Locate the cell with the specified text and output its [x, y] center coordinate. 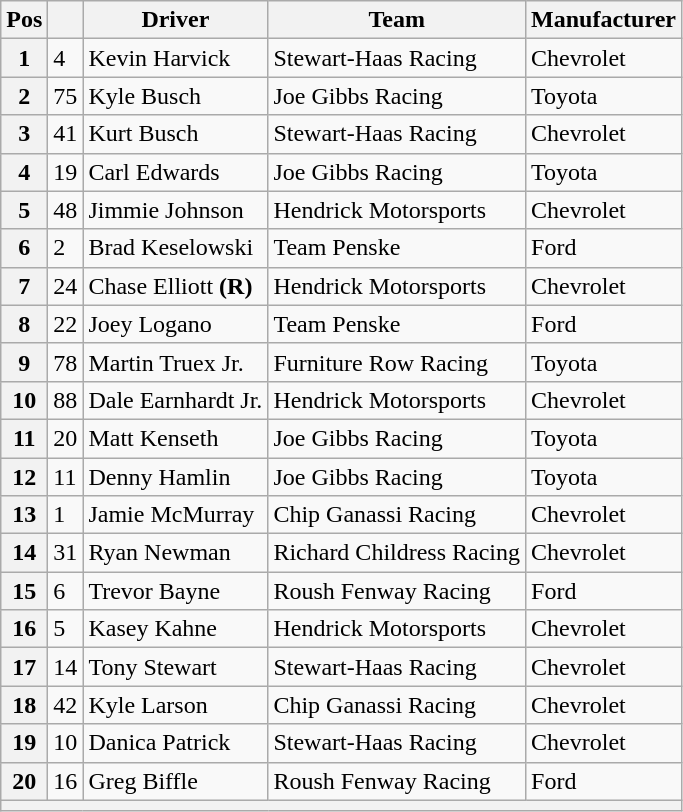
Ryan Newman [176, 553]
Greg Biffle [176, 781]
Carl Edwards [176, 172]
Driver [176, 20]
Kasey Kahne [176, 629]
Kyle Larson [176, 705]
Kevin Harvick [176, 58]
Team [397, 20]
12 [24, 477]
7 [24, 286]
Martin Truex Jr. [176, 362]
17 [24, 667]
Manufacturer [604, 20]
22 [66, 324]
18 [24, 705]
Dale Earnhardt Jr. [176, 400]
75 [66, 96]
Matt Kenseth [176, 438]
88 [66, 400]
Chase Elliott (R) [176, 286]
9 [24, 362]
Kyle Busch [176, 96]
Richard Childress Racing [397, 553]
15 [24, 591]
Furniture Row Racing [397, 362]
8 [24, 324]
Tony Stewart [176, 667]
Jamie McMurray [176, 515]
Danica Patrick [176, 743]
24 [66, 286]
Kurt Busch [176, 134]
Joey Logano [176, 324]
31 [66, 553]
78 [66, 362]
Denny Hamlin [176, 477]
Pos [24, 20]
Trevor Bayne [176, 591]
13 [24, 515]
Jimmie Johnson [176, 210]
Brad Keselowski [176, 248]
3 [24, 134]
42 [66, 705]
48 [66, 210]
41 [66, 134]
